Find where the given text appears and provide that cell's center as (x, y) coordinate. 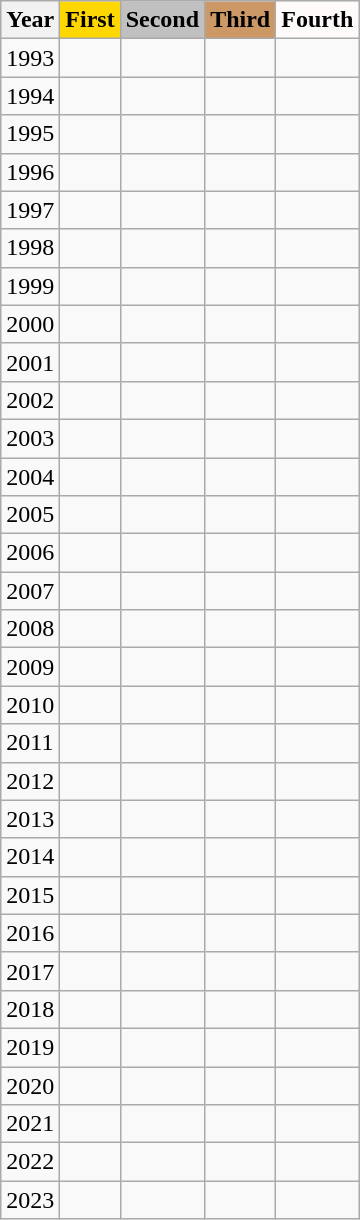
2000 (30, 324)
2013 (30, 819)
2020 (30, 1085)
2003 (30, 438)
2017 (30, 971)
2010 (30, 705)
2011 (30, 743)
1997 (30, 210)
2001 (30, 362)
2002 (30, 400)
1999 (30, 286)
2018 (30, 1009)
2004 (30, 477)
2005 (30, 515)
Second (162, 20)
Year (30, 20)
1996 (30, 172)
1998 (30, 248)
2007 (30, 591)
2008 (30, 629)
1995 (30, 134)
2006 (30, 553)
2019 (30, 1047)
2014 (30, 857)
First (90, 20)
2009 (30, 667)
1994 (30, 96)
2023 (30, 1200)
2012 (30, 781)
2016 (30, 933)
2015 (30, 895)
Third (240, 20)
1993 (30, 58)
2021 (30, 1124)
Fourth (318, 20)
2022 (30, 1162)
